For the text-containing cell, return its midpoint in (X, Y) coordinate format. 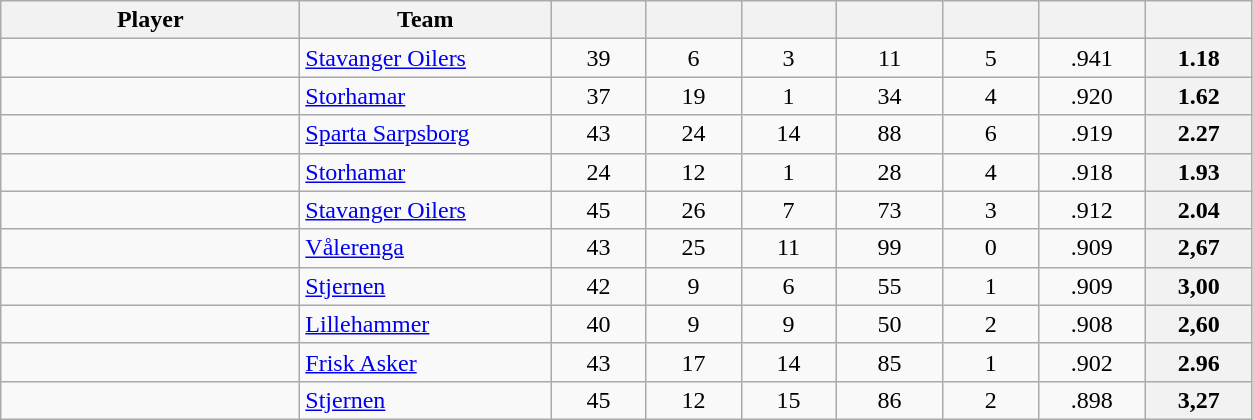
39 (598, 58)
Frisk Asker (426, 362)
7 (788, 210)
.941 (1092, 58)
.918 (1092, 172)
2.27 (1198, 134)
2,60 (1198, 324)
3,27 (1198, 400)
1.18 (1198, 58)
5 (990, 58)
19 (694, 96)
.912 (1092, 210)
40 (598, 324)
28 (890, 172)
88 (890, 134)
17 (694, 362)
26 (694, 210)
.920 (1092, 96)
99 (890, 248)
.902 (1092, 362)
37 (598, 96)
.919 (1092, 134)
1.62 (1198, 96)
Sparta Sarpsborg (426, 134)
.898 (1092, 400)
Team (426, 20)
42 (598, 286)
2.96 (1198, 362)
.908 (1092, 324)
Vålerenga (426, 248)
25 (694, 248)
85 (890, 362)
50 (890, 324)
Lillehammer (426, 324)
2.04 (1198, 210)
55 (890, 286)
15 (788, 400)
1.93 (1198, 172)
Player (150, 20)
73 (890, 210)
3,00 (1198, 286)
0 (990, 248)
2,67 (1198, 248)
34 (890, 96)
86 (890, 400)
